Determine the [X, Y] coordinate at the center of the cell enclosing the given text.  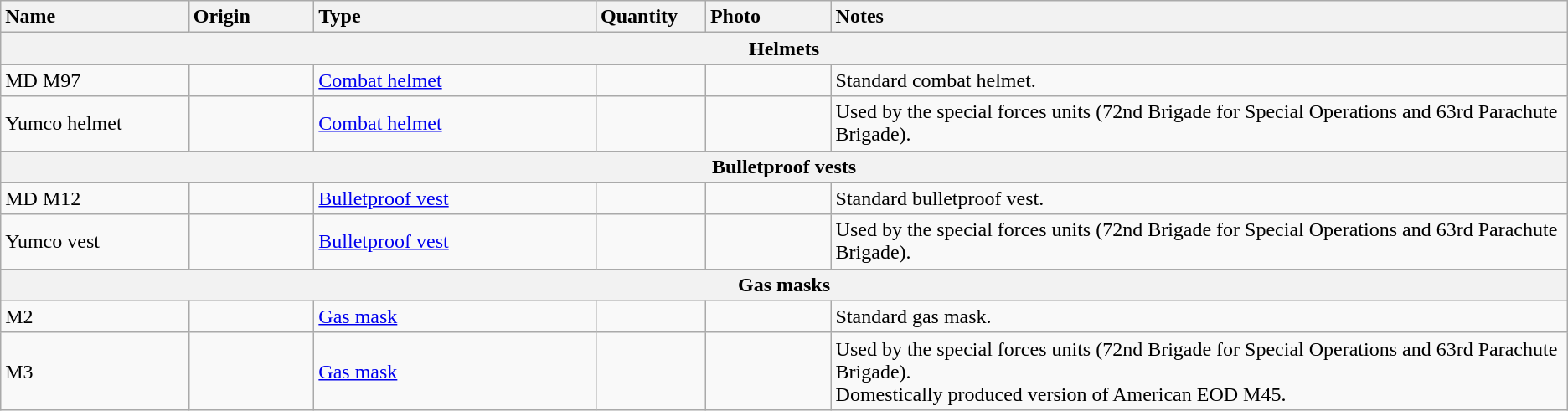
Standard gas mask. [1199, 316]
Used by the special forces units (72nd Brigade for Special Operations and 63rd Parachute Brigade).Domestically produced version of American EOD M45. [1199, 371]
Standard bulletproof vest. [1199, 198]
Notes [1199, 17]
Photo [768, 17]
M3 [95, 371]
M2 [95, 316]
MD M12 [95, 198]
Helmets [784, 49]
Bulletproof vests [784, 167]
Origin [251, 17]
Gas masks [784, 285]
MD M97 [95, 80]
Type [456, 17]
Yumco vest [95, 241]
Quantity [650, 17]
Standard combat helmet. [1199, 80]
Name [95, 17]
Yumco helmet [95, 124]
